Output the [X, Y] coordinate of the center of the cell containing the given text.  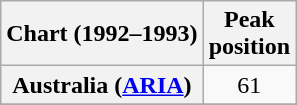
Peakposition [249, 34]
Chart (1992–1993) [102, 34]
61 [249, 85]
Australia (ARIA) [102, 85]
